Determine the [X, Y] coordinate at the center of the cell enclosing the given text.  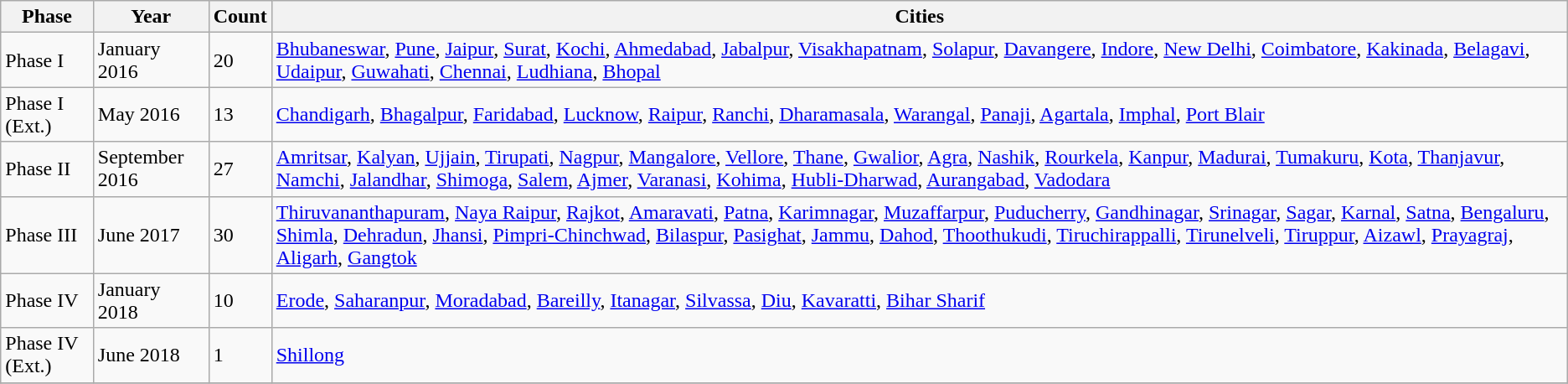
20 [240, 60]
13 [240, 114]
Erode, Saharanpur, Moradabad, Bareilly, Itanagar, Silvassa, Diu, Kavaratti, Bihar Sharif [920, 300]
Chandigarh, Bhagalpur, Faridabad, Lucknow, Raipur, Ranchi, Dharamasala, Warangal, Panaji, Agartala, Imphal, Port Blair [920, 114]
Year [151, 17]
September 2016 [151, 169]
Shillong [920, 355]
Phase [47, 17]
Phase IV [47, 300]
27 [240, 169]
30 [240, 235]
10 [240, 300]
June 2017 [151, 235]
Phase I (Ext.) [47, 114]
Phase IV (Ext.) [47, 355]
Cities [920, 17]
Phase III [47, 235]
Count [240, 17]
June 2018 [151, 355]
January 2018 [151, 300]
January 2016 [151, 60]
Phase II [47, 169]
1 [240, 355]
May 2016 [151, 114]
Phase I [47, 60]
